Return the [X, Y] coordinate for the center point of the cell that contains the specified text.  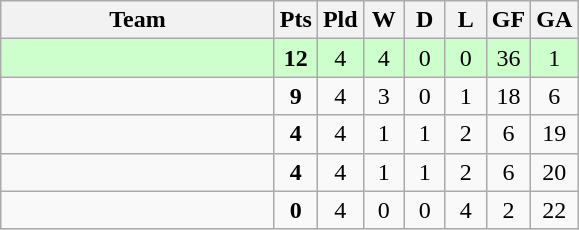
22 [554, 210]
Team [138, 20]
36 [508, 58]
18 [508, 96]
12 [296, 58]
9 [296, 96]
GA [554, 20]
20 [554, 172]
W [384, 20]
D [424, 20]
Pts [296, 20]
L [466, 20]
3 [384, 96]
Pld [340, 20]
19 [554, 134]
GF [508, 20]
